Capture the cell that displays the provided text and extract its (X, Y) central coordinate. 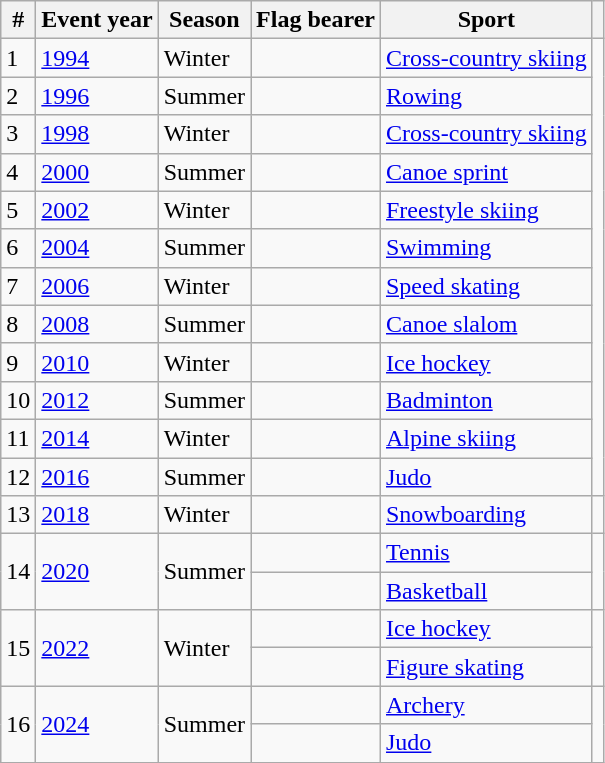
2012 (97, 400)
3 (18, 134)
Figure skating (486, 667)
13 (18, 515)
11 (18, 438)
1 (18, 58)
Snowboarding (486, 515)
Tennis (486, 553)
1996 (97, 96)
15 (18, 648)
Sport (486, 20)
Flag bearer (316, 20)
Event year (97, 20)
Alpine skiing (486, 438)
2016 (97, 477)
2010 (97, 362)
12 (18, 477)
Archery (486, 705)
Season (204, 20)
Speed skating (486, 286)
Rowing (486, 96)
9 (18, 362)
Freestyle skiing (486, 210)
Canoe sprint (486, 172)
2014 (97, 438)
Swimming (486, 248)
2024 (97, 724)
2018 (97, 515)
2004 (97, 248)
2020 (97, 572)
2006 (97, 286)
# (18, 20)
5 (18, 210)
8 (18, 324)
14 (18, 572)
4 (18, 172)
Badminton (486, 400)
1994 (97, 58)
Basketball (486, 591)
2002 (97, 210)
2 (18, 96)
Canoe slalom (486, 324)
2008 (97, 324)
1998 (97, 134)
6 (18, 248)
2000 (97, 172)
10 (18, 400)
16 (18, 724)
7 (18, 286)
2022 (97, 648)
